Identify which cell holds the provided text, then report its (x, y) central coordinate. 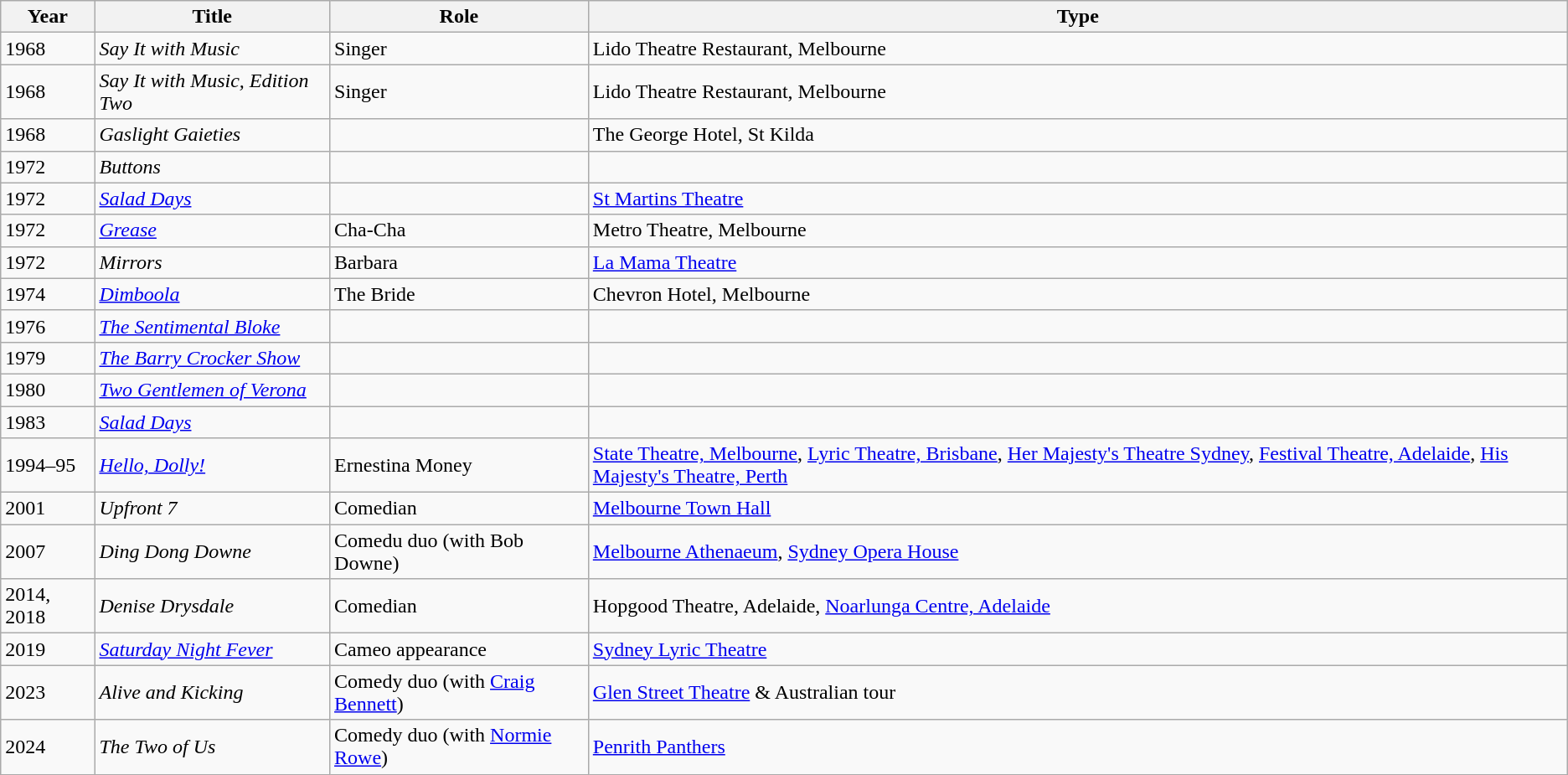
St Martins Theatre (1077, 199)
The George Hotel, St Kilda (1077, 135)
The Bride (459, 294)
The Sentimental Bloke (213, 326)
1980 (48, 390)
Buttons (213, 167)
Role (459, 17)
Ding Dong Downe (213, 551)
Type (1077, 17)
State Theatre, Melbourne, Lyric Theatre, Brisbane, Her Majesty's Theatre Sydney, Festival Theatre, Adelaide, His Majesty's Theatre, Perth (1077, 466)
The Two of Us (213, 747)
1976 (48, 326)
Cameo appearance (459, 649)
2023 (48, 692)
2019 (48, 649)
Comedy duo (with Normie Rowe) (459, 747)
La Mama Theatre (1077, 262)
Say It with Music, Edition Two (213, 92)
Chevron Hotel, Melbourne (1077, 294)
Cha-Cha (459, 230)
Two Gentlemen of Verona (213, 390)
The Barry Crocker Show (213, 358)
1974 (48, 294)
Metro Theatre, Melbourne (1077, 230)
Sydney Lyric Theatre (1077, 649)
Ernestina Money (459, 466)
Year (48, 17)
Saturday Night Fever (213, 649)
Hello, Dolly! (213, 466)
2014, 2018 (48, 607)
2007 (48, 551)
1983 (48, 421)
Comedy duo (with Craig Bennett) (459, 692)
Glen Street Theatre & Australian tour (1077, 692)
1979 (48, 358)
Comedu duo (with Bob Downe) (459, 551)
Melbourne Town Hall (1077, 509)
Alive and Kicking (213, 692)
1994–95 (48, 466)
Dimboola (213, 294)
Mirrors (213, 262)
2001 (48, 509)
Melbourne Athenaeum, Sydney Opera House (1077, 551)
Gaslight Gaieties (213, 135)
Say It with Music (213, 49)
Grease (213, 230)
Upfront 7 (213, 509)
Penrith Panthers (1077, 747)
2024 (48, 747)
Denise Drysdale (213, 607)
Barbara (459, 262)
Hopgood Theatre, Adelaide, Noarlunga Centre, Adelaide (1077, 607)
Title (213, 17)
